Pinpoint the cell where the given text exists, returning its [X, Y] midpoint coordinate. 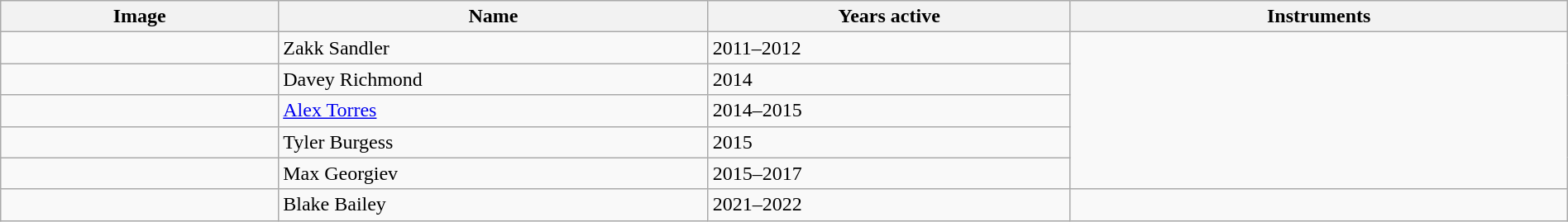
2015 [889, 142]
2014–2015 [889, 111]
Instruments [1318, 17]
Name [493, 17]
2021–2022 [889, 205]
Years active [889, 17]
Blake Bailey [493, 205]
Max Georgiev [493, 173]
2015–2017 [889, 173]
Davey Richmond [493, 79]
Zakk Sandler [493, 48]
Alex Torres [493, 111]
2014 [889, 79]
2011–2012 [889, 48]
Image [140, 17]
Tyler Burgess [493, 142]
